Pinpoint the cell where the given text exists, returning its (x, y) midpoint coordinate. 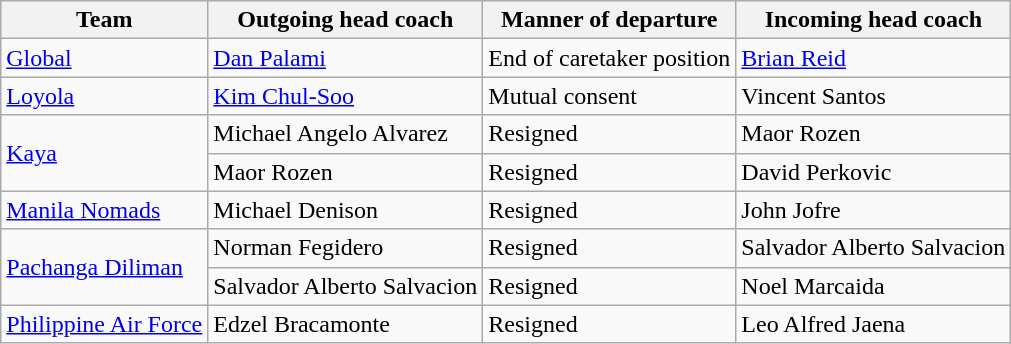
David Perkovic (874, 172)
Kim Chul-Soo (346, 96)
Brian Reid (874, 58)
Manner of departure (610, 20)
John Jofre (874, 210)
Edzel Bracamonte (346, 324)
Mutual consent (610, 96)
Michael Denison (346, 210)
Incoming head coach (874, 20)
Global (104, 58)
Team (104, 20)
Loyola (104, 96)
Dan Palami (346, 58)
Manila Nomads (104, 210)
Pachanga Diliman (104, 267)
Kaya (104, 153)
Norman Fegidero (346, 248)
Philippine Air Force (104, 324)
Leo Alfred Jaena (874, 324)
Vincent Santos (874, 96)
Outgoing head coach (346, 20)
Michael Angelo Alvarez (346, 134)
Noel Marcaida (874, 286)
End of caretaker position (610, 58)
